Search for the cell housing the specified text and yield its [X, Y] center coordinate. 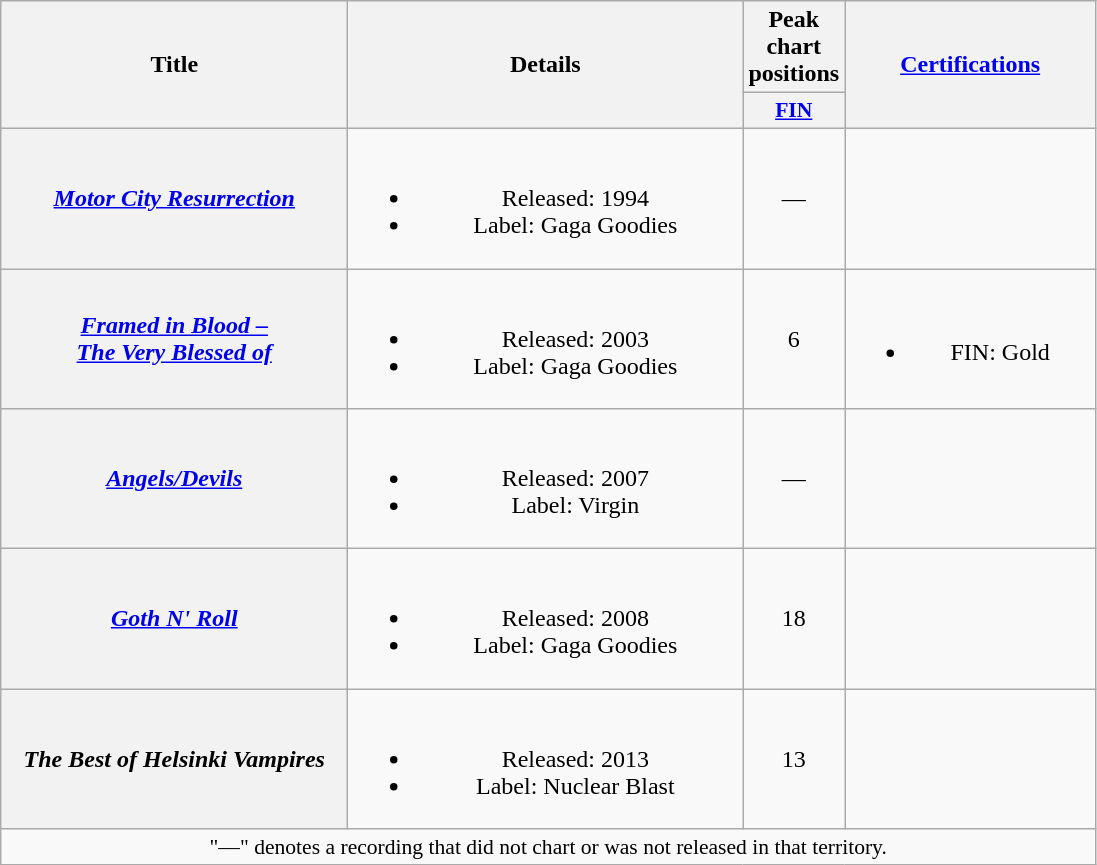
Details [546, 65]
The Best of Helsinki Vampires [174, 759]
Released: 2007Label: Virgin [546, 479]
Certifications [970, 65]
FIN [794, 111]
Framed in Blood –The Very Blessed of [174, 338]
13 [794, 759]
"—" denotes a recording that did not chart or was not released in that territory. [548, 847]
Angels/Devils [174, 479]
Goth N' Roll [174, 619]
6 [794, 338]
Peak chart positions [794, 47]
FIN: Gold [970, 338]
18 [794, 619]
Released: 2013Label: Nuclear Blast [546, 759]
Released: 2003Label: Gaga Goodies [546, 338]
Motor City Resurrection [174, 198]
Title [174, 65]
Released: 1994Label: Gaga Goodies [546, 198]
Released: 2008Label: Gaga Goodies [546, 619]
